Return the (X, Y) coordinate for the center point of the cell that contains the specified text.  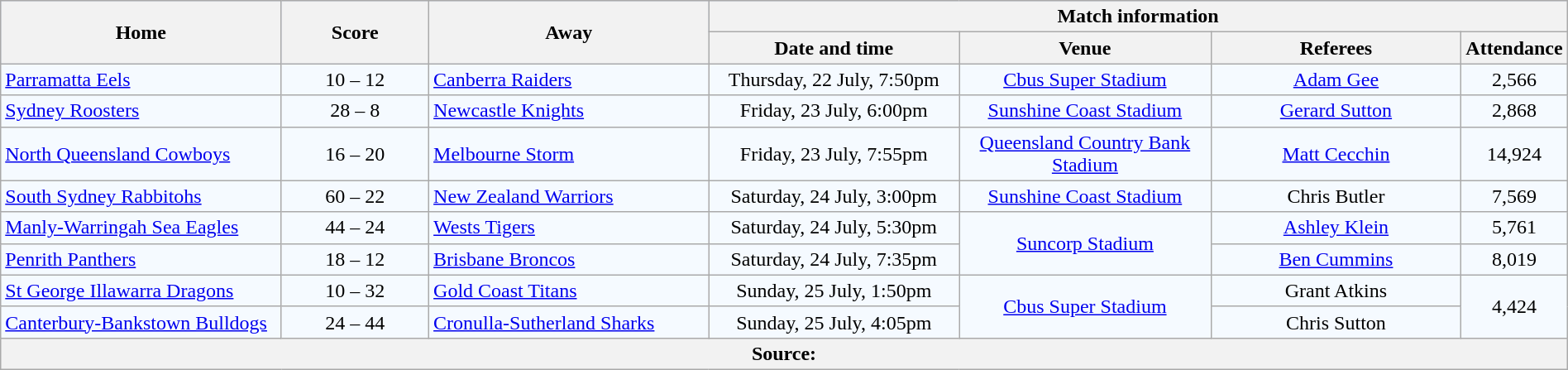
5,761 (1514, 228)
Manly-Warringah Sea Eagles (141, 228)
Ashley Klein (1336, 228)
Saturday, 24 July, 5:30pm (834, 228)
Suncorp Stadium (1085, 243)
Penrith Panthers (141, 259)
Away (569, 32)
Home (141, 32)
Wests Tigers (569, 228)
Parramatta Eels (141, 79)
Canterbury-Bankstown Bulldogs (141, 322)
18 – 12 (356, 259)
Chris Sutton (1336, 322)
Friday, 23 July, 7:55pm (834, 154)
Sunday, 25 July, 4:05pm (834, 322)
Chris Butler (1336, 196)
7,569 (1514, 196)
44 – 24 (356, 228)
Brisbane Broncos (569, 259)
60 – 22 (356, 196)
Venue (1085, 48)
10 – 32 (356, 291)
10 – 12 (356, 79)
16 – 20 (356, 154)
South Sydney Rabbitohs (141, 196)
Match information (1138, 17)
Cronulla-Sutherland Sharks (569, 322)
Saturday, 24 July, 7:35pm (834, 259)
Adam Gee (1336, 79)
Gerard Sutton (1336, 111)
Source: (784, 353)
Newcastle Knights (569, 111)
Grant Atkins (1336, 291)
Sydney Roosters (141, 111)
North Queensland Cowboys (141, 154)
28 – 8 (356, 111)
Gold Coast Titans (569, 291)
Queensland Country Bank Stadium (1085, 154)
New Zealand Warriors (569, 196)
Sunday, 25 July, 1:50pm (834, 291)
24 – 44 (356, 322)
14,924 (1514, 154)
Saturday, 24 July, 3:00pm (834, 196)
Thursday, 22 July, 7:50pm (834, 79)
Matt Cecchin (1336, 154)
Date and time (834, 48)
Friday, 23 July, 6:00pm (834, 111)
Score (356, 32)
Referees (1336, 48)
2,566 (1514, 79)
2,868 (1514, 111)
Canberra Raiders (569, 79)
Ben Cummins (1336, 259)
4,424 (1514, 306)
Attendance (1514, 48)
St George Illawarra Dragons (141, 291)
Melbourne Storm (569, 154)
8,019 (1514, 259)
